Capture the cell that displays the provided text and extract its (x, y) central coordinate. 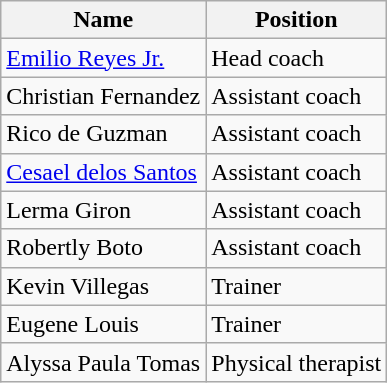
Physical therapist (296, 362)
Cesael delos Santos (104, 172)
Name (104, 20)
Rico de Guzman (104, 134)
Kevin Villegas (104, 286)
Christian Fernandez (104, 96)
Head coach (296, 58)
Eugene Louis (104, 324)
Lerma Giron (104, 210)
Emilio Reyes Jr. (104, 58)
Robertly Boto (104, 248)
Position (296, 20)
Alyssa Paula Tomas (104, 362)
